Locate the cell with the specified text and output its [X, Y] center coordinate. 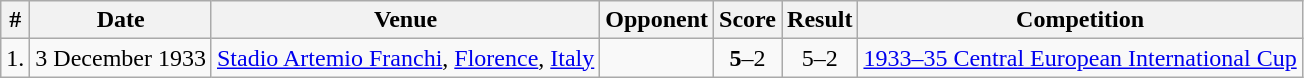
Opponent [657, 20]
# [16, 20]
3 December 1933 [121, 58]
1933–35 Central European International Cup [1080, 58]
Score [748, 20]
Result [820, 20]
Stadio Artemio Franchi, Florence, Italy [405, 58]
Venue [405, 20]
1. [16, 58]
Competition [1080, 20]
Date [121, 20]
